Determine the (X, Y) coordinate at the center of the cell enclosing the given text.  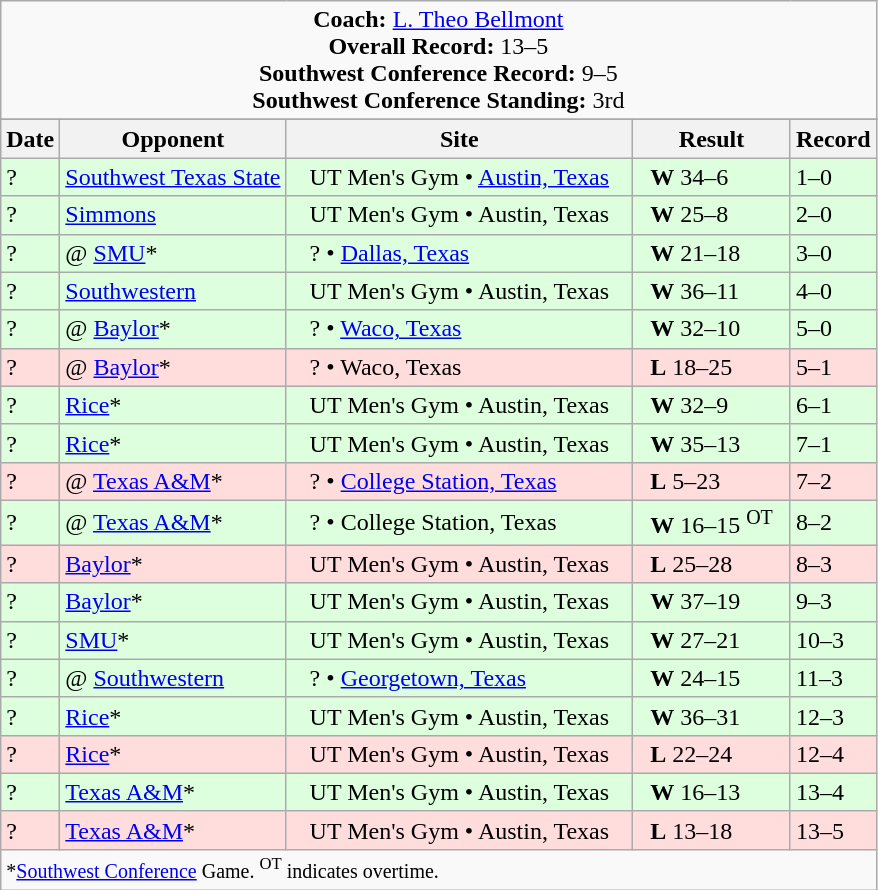
L 5–23 (712, 481)
2–0 (833, 215)
10–3 (833, 640)
? • Dallas, Texas (460, 253)
W 25–8 (712, 215)
? • Georgetown, Texas (460, 678)
W 34–6 (712, 177)
Result (712, 139)
W 27–21 (712, 640)
W 37–19 (712, 602)
12–3 (833, 716)
W 16–13 (712, 792)
L 25–28 (712, 564)
Simmons (173, 215)
3–0 (833, 253)
@ Southwestern (173, 678)
*Southwest Conference Game. OT indicates overtime. (438, 869)
@ SMU* (173, 253)
Record (833, 139)
W 32–9 (712, 405)
W 32–10 (712, 329)
9–3 (833, 602)
Opponent (173, 139)
L 22–24 (712, 754)
8–3 (833, 564)
W 21–18 (712, 253)
13–4 (833, 792)
Coach: L. Theo BellmontOverall Record: 13–5Southwest Conference Record: 9–5Southwest Conference Standing: 3rd (438, 60)
12–4 (833, 754)
W 36–11 (712, 291)
W 36–31 (712, 716)
6–1 (833, 405)
8–2 (833, 522)
SMU* (173, 640)
4–0 (833, 291)
11–3 (833, 678)
5–1 (833, 367)
W 16–15 OT (712, 522)
5–0 (833, 329)
13–5 (833, 830)
Date (30, 139)
W 24–15 (712, 678)
Southwest Texas State (173, 177)
W 35–13 (712, 443)
Site (460, 139)
Southwestern (173, 291)
7–1 (833, 443)
L 18–25 (712, 367)
1–0 (833, 177)
L 13–18 (712, 830)
7–2 (833, 481)
